Locate the cell with the specified text and output its (X, Y) center coordinate. 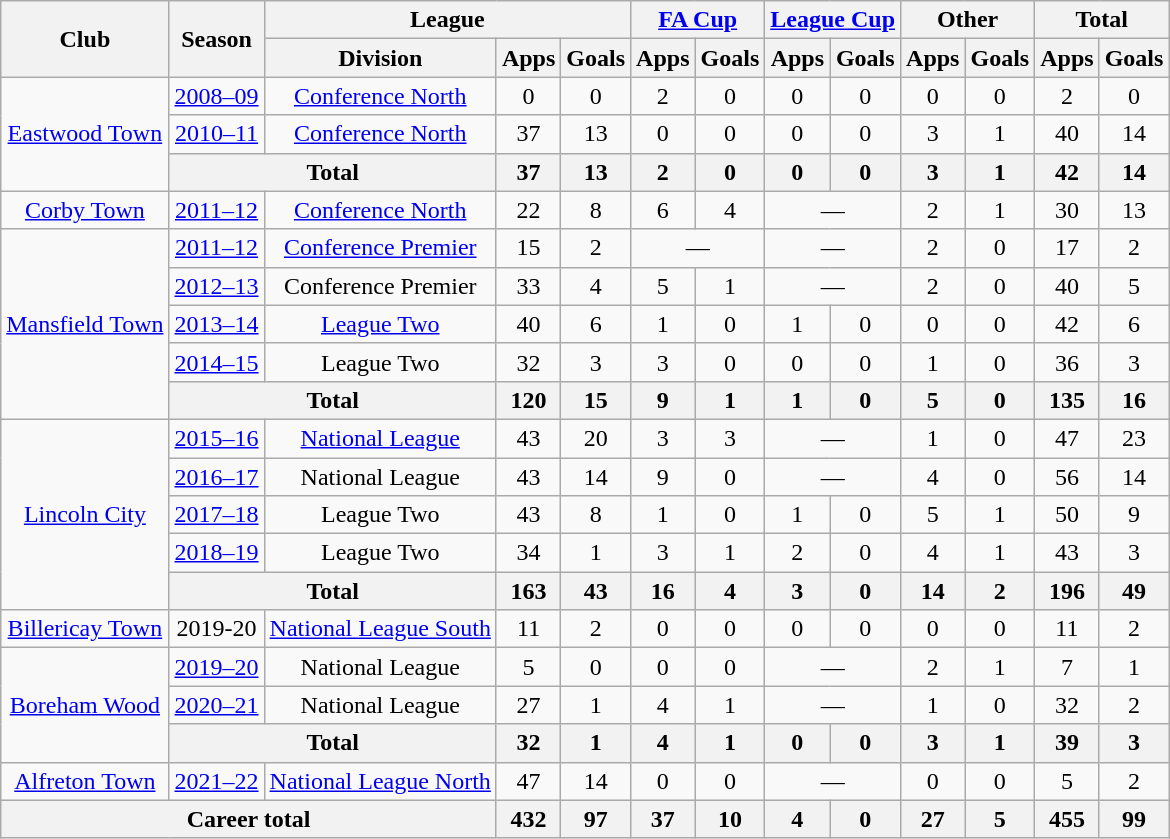
432 (528, 819)
135 (1067, 400)
Other (968, 20)
Season (216, 39)
Career total (249, 819)
163 (528, 591)
39 (1067, 743)
2015–16 (216, 438)
49 (1134, 591)
2020–21 (216, 705)
2016–17 (216, 477)
7 (1067, 667)
Mansfield Town (85, 324)
17 (1067, 248)
2017–18 (216, 515)
2013–14 (216, 324)
20 (596, 438)
120 (528, 400)
99 (1134, 819)
2008–09 (216, 96)
34 (528, 553)
Division (380, 58)
36 (1067, 362)
League (448, 20)
33 (528, 286)
Boreham Wood (85, 705)
10 (730, 819)
30 (1067, 210)
455 (1067, 819)
2012–13 (216, 286)
Lincoln City (85, 514)
Billericay Town (85, 629)
50 (1067, 515)
National League South (380, 629)
2019–20 (216, 667)
2014–15 (216, 362)
2010–11 (216, 134)
FA Cup (698, 20)
League Cup (833, 20)
2018–19 (216, 553)
2021–22 (216, 781)
Club (85, 39)
Eastwood Town (85, 134)
National League North (380, 781)
Alfreton Town (85, 781)
23 (1134, 438)
2019-20 (216, 629)
Corby Town (85, 210)
97 (596, 819)
196 (1067, 591)
56 (1067, 477)
22 (528, 210)
